Capture the cell that displays the provided text and extract its [x, y] central coordinate. 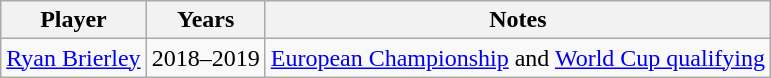
Notes [518, 20]
Ryan Brierley [74, 58]
European Championship and World Cup qualifying [518, 58]
Player [74, 20]
2018–2019 [206, 58]
Years [206, 20]
